Find where the given text appears and provide that cell's center as [X, Y] coordinate. 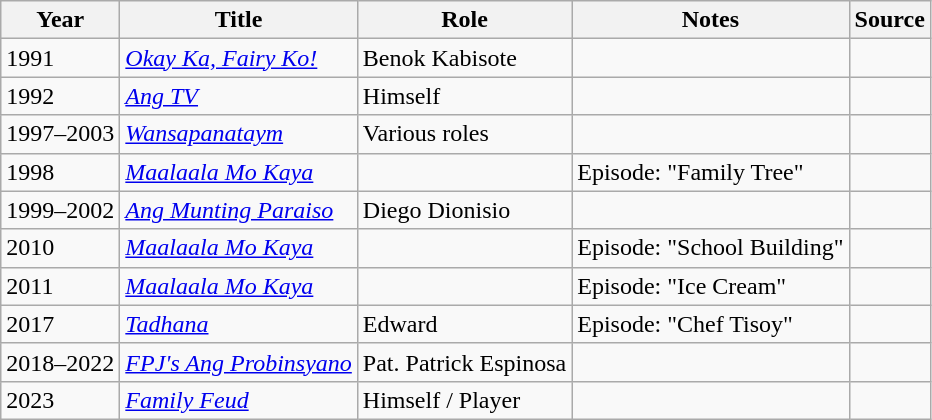
Episode: "Ice Cream" [710, 286]
Episode: "Chef Tisoy" [710, 324]
Diego Dionisio [464, 210]
Okay Ka, Fairy Ko! [239, 58]
FPJ's Ang Probinsyano [239, 362]
Title [239, 20]
Pat. Patrick Espinosa [464, 362]
Ang TV [239, 96]
Source [890, 20]
1992 [60, 96]
Benok Kabisote [464, 58]
1991 [60, 58]
Episode: "School Building" [710, 248]
2023 [60, 400]
2011 [60, 286]
1998 [60, 172]
2017 [60, 324]
Wansapanataym [239, 134]
1999–2002 [60, 210]
Himself [464, 96]
Tadhana [239, 324]
2010 [60, 248]
Various roles [464, 134]
Edward [464, 324]
Himself / Player [464, 400]
Family Feud [239, 400]
Notes [710, 20]
Episode: "Family Tree" [710, 172]
Ang Munting Paraiso [239, 210]
Role [464, 20]
Year [60, 20]
1997–2003 [60, 134]
2018–2022 [60, 362]
